Detect which cell encompasses the target text, then output its (x, y) center coordinate. 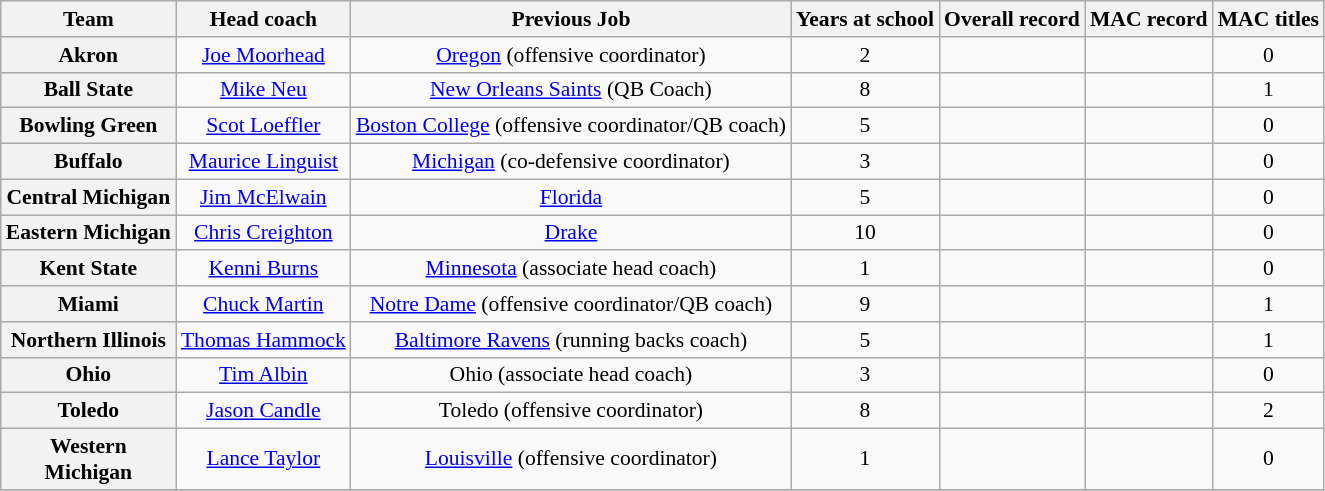
Lance Taylor (264, 460)
9 (865, 304)
Ohio (88, 375)
MAC titles (1268, 19)
Buffalo (88, 162)
Notre Dame (offensive coordinator/QB coach) (571, 304)
10 (865, 233)
Michigan (co-defensive coordinator) (571, 162)
MAC record (1149, 19)
Baltimore Ravens (running backs coach) (571, 340)
Northern Illinois (88, 340)
Chuck Martin (264, 304)
Joe Moorhead (264, 55)
Louisville (offensive coordinator) (571, 460)
Minnesota (associate head coach) (571, 269)
Jason Candle (264, 411)
Team (88, 19)
Chris Creighton (264, 233)
Years at school (865, 19)
Scot Loeffler (264, 126)
Boston College (offensive coordinator/QB coach) (571, 126)
Jim McElwain (264, 197)
Florida (571, 197)
Head coach (264, 19)
Ball State (88, 90)
Drake (571, 233)
Kenni Burns (264, 269)
Eastern Michigan (88, 233)
Kent State (88, 269)
Maurice Linguist (264, 162)
Bowling Green (88, 126)
Previous Job (571, 19)
Toledo (offensive coordinator) (571, 411)
Akron (88, 55)
Oregon (offensive coordinator) (571, 55)
Western Michigan (88, 460)
New Orleans Saints (QB Coach) (571, 90)
Thomas Hammock (264, 340)
Ohio (associate head coach) (571, 375)
Central Michigan (88, 197)
Mike Neu (264, 90)
Overall record (1012, 19)
Miami (88, 304)
Toledo (88, 411)
Tim Albin (264, 375)
